Return (x, y) of the center of cell containing provided text 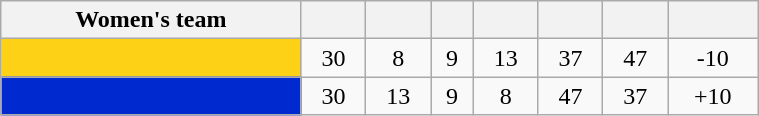
-10 (713, 58)
+10 (713, 96)
Women's team (151, 20)
